Output the (X, Y) coordinate of the center of the cell containing the given text.  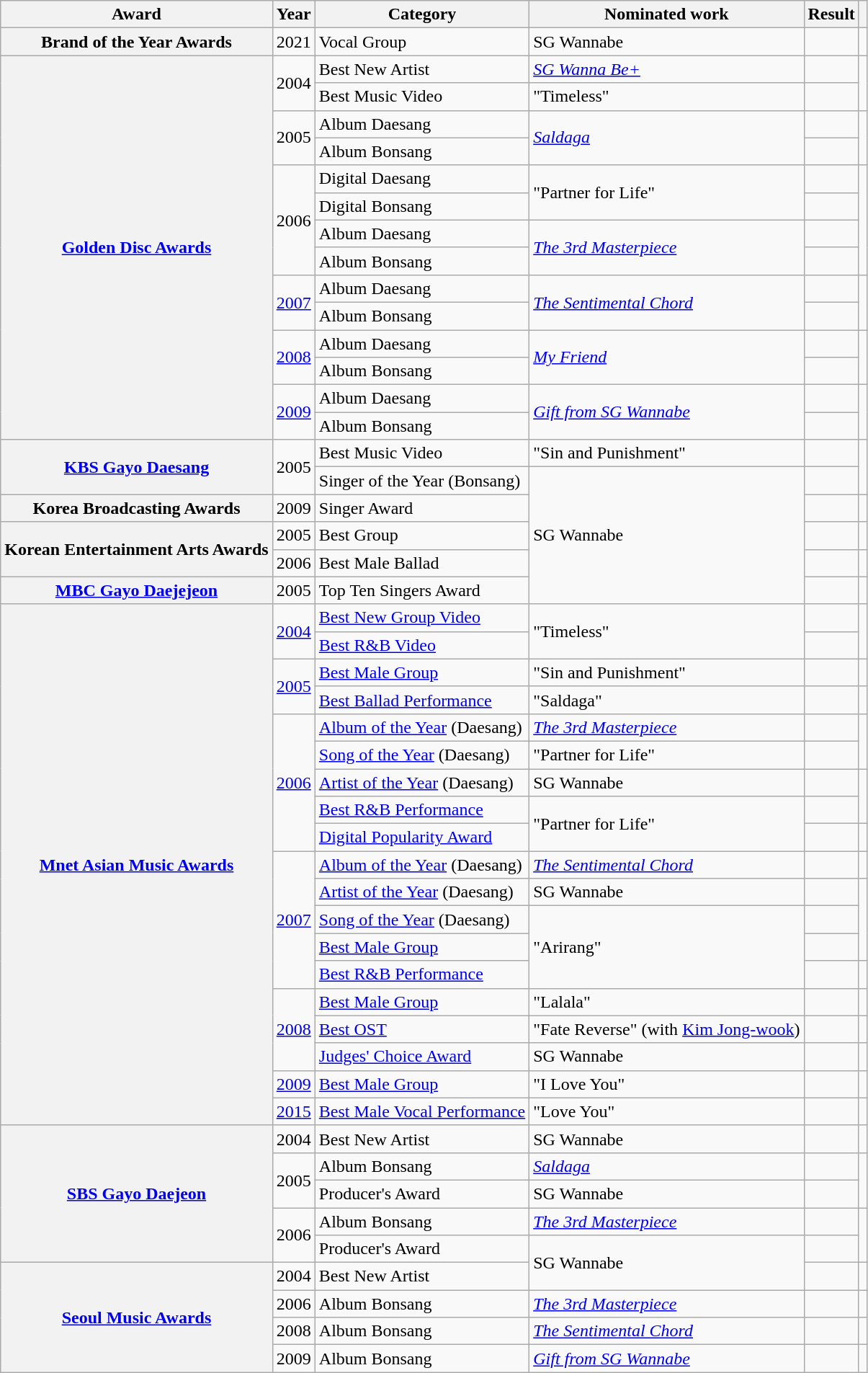
SG Wanna Be+ (667, 69)
Brand of the Year Awards (137, 42)
Judges' Choice Award (422, 1057)
"Lalala" (667, 1002)
Digital Popularity Award (422, 837)
Nominated work (667, 14)
2015 (294, 1111)
"Love You" (667, 1111)
SBS Gayo Daejeon (137, 1194)
Best OST (422, 1029)
Category (422, 14)
Mnet Asian Music Awards (137, 865)
Korea Broadcasting Awards (137, 508)
Digital Bonsang (422, 206)
Digital Daesang (422, 179)
KBS Gayo Daesang (137, 467)
Singer Award (422, 508)
Award (137, 14)
"Saldaga" (667, 700)
Seoul Music Awards (137, 1318)
"Arirang" (667, 947)
Top Ten Singers Award (422, 590)
Year (294, 14)
Result (831, 14)
Best Ballad Performance (422, 700)
2021 (294, 42)
Best New Group Video (422, 618)
"I Love You" (667, 1084)
Best Male Vocal Performance (422, 1111)
Best Male Ballad (422, 563)
Golden Disc Awards (137, 248)
Singer of the Year (Bonsang) (422, 481)
MBC Gayo Daejejeon (137, 590)
Best Group (422, 536)
"Fate Reverse" (with Kim Jong-wook) (667, 1029)
Vocal Group (422, 42)
Best R&B Video (422, 645)
My Friend (667, 357)
Korean Entertainment Arts Awards (137, 549)
